Search for the cell housing the specified text and yield its [x, y] center coordinate. 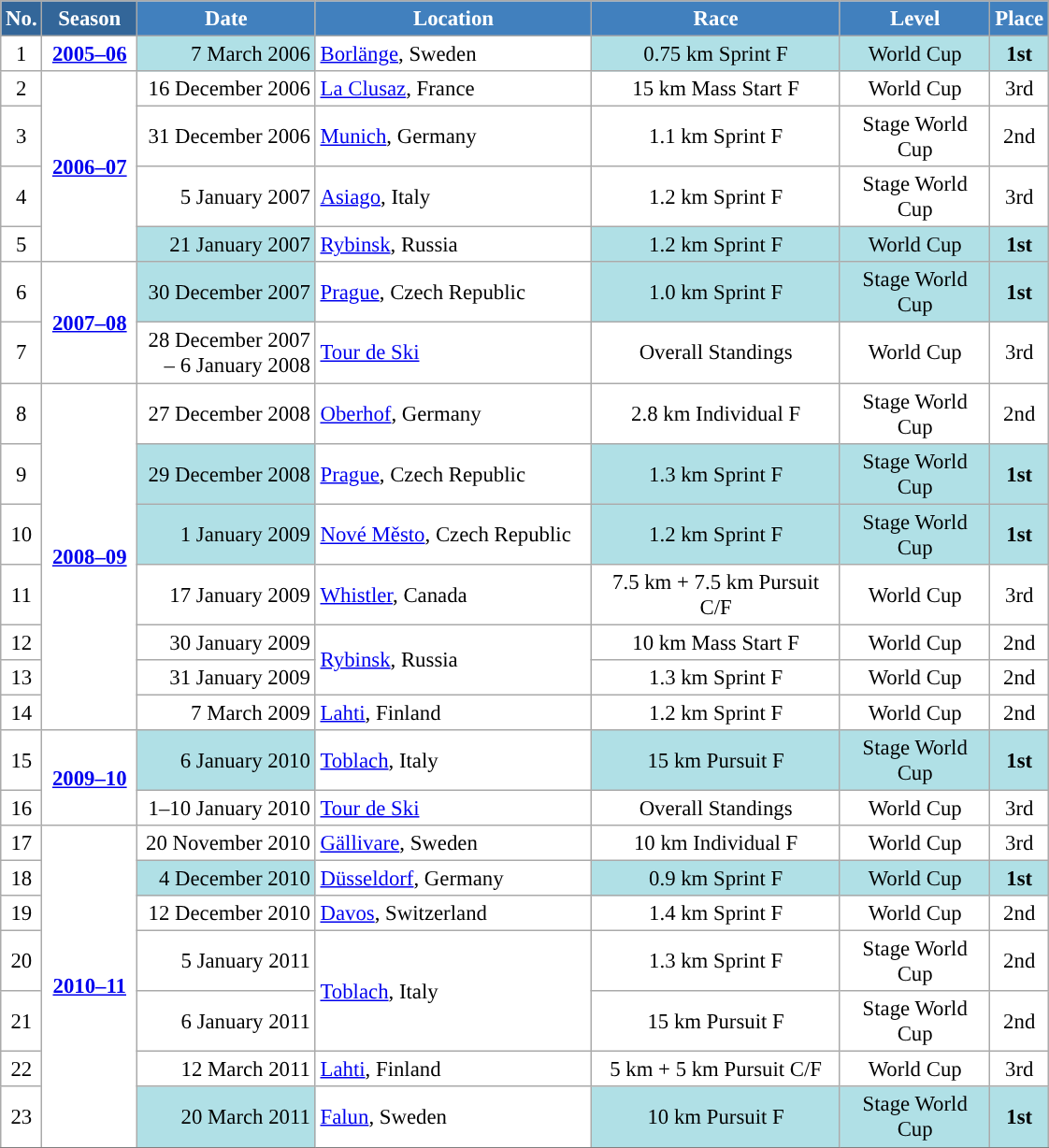
Munich, Germany [453, 136]
Location [453, 19]
1.0 km Sprint F [716, 292]
17 [22, 843]
5 January 2007 [226, 196]
4 December 2010 [226, 879]
17 January 2009 [226, 595]
14 [22, 712]
10 km Pursuit F [716, 1118]
27 December 2008 [226, 413]
10 km Individual F [716, 843]
Falun, Sweden [453, 1118]
31 December 2006 [226, 136]
Place [1019, 19]
29 December 2008 [226, 473]
5 January 2011 [226, 961]
3 [22, 136]
7 [22, 353]
Düsseldorf, Germany [453, 879]
Level [914, 19]
Season [90, 19]
10 km Mass Start F [716, 642]
30 January 2009 [226, 642]
No. [22, 19]
15 [22, 761]
15 km Mass Start F [716, 89]
16 [22, 808]
10 [22, 535]
4 [22, 196]
Gällivare, Sweden [453, 843]
30 December 2007 [226, 292]
28 December 2007 – 6 January 2008 [226, 353]
1 January 2009 [226, 535]
Whistler, Canada [453, 595]
21 [22, 1021]
0.9 km Sprint F [716, 879]
6 [22, 292]
13 [22, 678]
12 March 2011 [226, 1069]
20 November 2010 [226, 843]
31 January 2009 [226, 678]
7.5 km + 7.5 km Pursuit C/F [716, 595]
20 [22, 961]
12 December 2010 [226, 913]
21 January 2007 [226, 245]
19 [22, 913]
7 March 2006 [226, 54]
0.75 km Sprint F [716, 54]
Nové Město, Czech Republic [453, 535]
9 [22, 473]
23 [22, 1118]
8 [22, 413]
5 [22, 245]
La Clusaz, France [453, 89]
5 km + 5 km Pursuit C/F [716, 1069]
18 [22, 879]
20 March 2011 [226, 1118]
1–10 January 2010 [226, 808]
2007–08 [90, 322]
2005–06 [90, 54]
22 [22, 1069]
2010–11 [90, 986]
Borlänge, Sweden [453, 54]
1.4 km Sprint F [716, 913]
2008–09 [90, 557]
Race [716, 19]
12 [22, 642]
Date [226, 19]
6 January 2010 [226, 761]
1 [22, 54]
Davos, Switzerland [453, 913]
Asiago, Italy [453, 196]
2.8 km Individual F [716, 413]
Oberhof, Germany [453, 413]
7 March 2009 [226, 712]
2009–10 [90, 778]
2006–07 [90, 166]
16 December 2006 [226, 89]
2 [22, 89]
6 January 2011 [226, 1021]
1.1 km Sprint F [716, 136]
11 [22, 595]
